Identify which cell holds the provided text, then report its [X, Y] central coordinate. 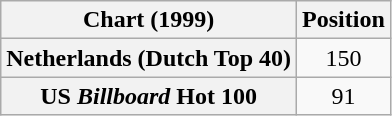
Position [344, 20]
Chart (1999) [149, 20]
91 [344, 96]
US Billboard Hot 100 [149, 96]
150 [344, 58]
Netherlands (Dutch Top 40) [149, 58]
